Determine the (X, Y) coordinate at the center of the cell enclosing the given text.  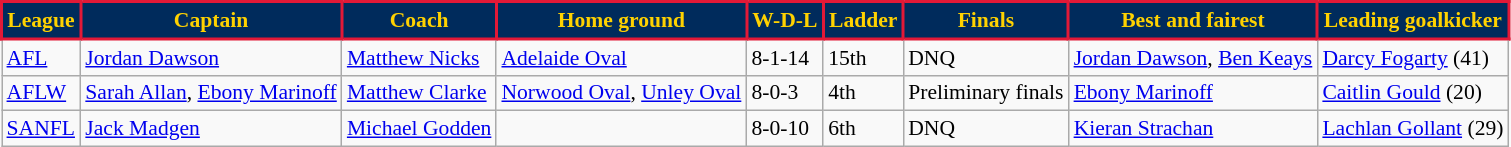
League (42, 20)
Coach (420, 20)
Finals (986, 20)
W-D-L (784, 20)
Lachlan Gollant (29) (1412, 129)
Jordan Dawson, Ben Keays (1194, 57)
15th (863, 57)
Jordan Dawson (211, 57)
Sarah Allan, Ebony Marinoff (211, 93)
Caitlin Gould (20) (1412, 93)
Home ground (621, 20)
Matthew Clarke (420, 93)
Leading goalkicker (1412, 20)
8-0-10 (784, 129)
4th (863, 93)
Kieran Strachan (1194, 129)
Preliminary finals (986, 93)
Norwood Oval, Unley Oval (621, 93)
Captain (211, 20)
Best and fairest (1194, 20)
Michael Godden (420, 129)
Ladder (863, 20)
Jack Madgen (211, 129)
AFL (42, 57)
Ebony Marinoff (1194, 93)
8-1-14 (784, 57)
8-0-3 (784, 93)
AFLW (42, 93)
Matthew Nicks (420, 57)
Adelaide Oval (621, 57)
SANFL (42, 129)
Darcy Fogarty (41) (1412, 57)
6th (863, 129)
